Search for the cell housing the specified text and yield its [x, y] center coordinate. 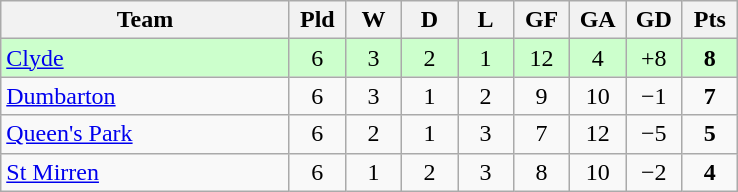
5 [710, 134]
D [429, 20]
GF [542, 20]
+8 [654, 58]
W [373, 20]
Pld [317, 20]
L [486, 20]
St Mirren [146, 172]
−1 [654, 96]
Queen's Park [146, 134]
GA [598, 20]
−2 [654, 172]
Pts [710, 20]
Dumbarton [146, 96]
−5 [654, 134]
Clyde [146, 58]
Team [146, 20]
9 [542, 96]
GD [654, 20]
